Detect which cell encompasses the target text, then output its (x, y) center coordinate. 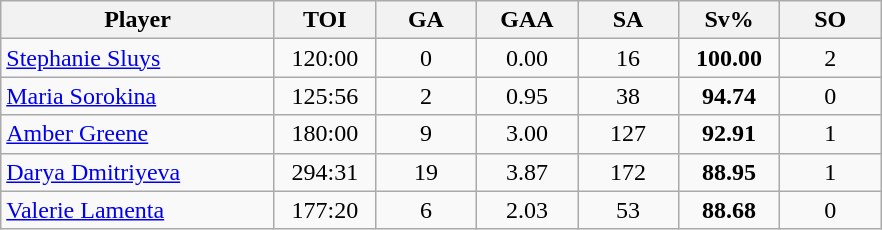
172 (628, 172)
92.91 (730, 134)
294:31 (324, 172)
3.00 (526, 134)
88.68 (730, 210)
120:00 (324, 58)
Stephanie Sluys (138, 58)
38 (628, 96)
2.03 (526, 210)
100.00 (730, 58)
Player (138, 20)
Darya Dmitriyeva (138, 172)
TOI (324, 20)
88.95 (730, 172)
6 (426, 210)
Sv% (730, 20)
0.00 (526, 58)
Valerie Lamenta (138, 210)
Maria Sorokina (138, 96)
180:00 (324, 134)
GA (426, 20)
SO (830, 20)
3.87 (526, 172)
9 (426, 134)
94.74 (730, 96)
SA (628, 20)
GAA (526, 20)
0.95 (526, 96)
53 (628, 210)
Amber Greene (138, 134)
16 (628, 58)
125:56 (324, 96)
19 (426, 172)
127 (628, 134)
177:20 (324, 210)
